Scan for the cell matching the given text and deliver its [x, y] coordinate at center. 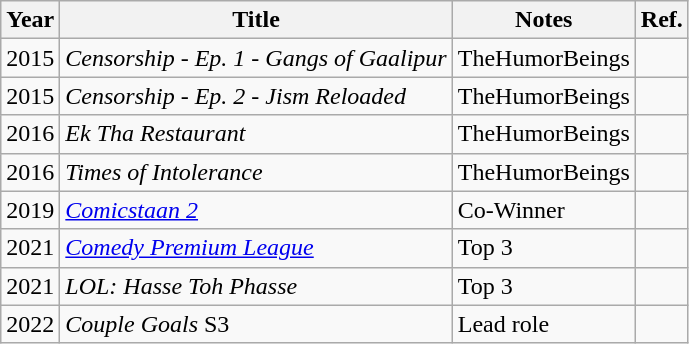
Censorship - Ep. 1 - Gangs of Gaalipur [256, 58]
Times of Intolerance [256, 172]
Comedy Premium League [256, 248]
Couple Goals S3 [256, 324]
Co-Winner [544, 210]
Year [30, 20]
Ref. [662, 20]
2019 [30, 210]
LOL: Hasse Toh Phasse [256, 286]
Ek Tha Restaurant [256, 134]
Lead role [544, 324]
Comicstaan 2 [256, 210]
Notes [544, 20]
Censorship - Ep. 2 - Jism Reloaded [256, 96]
Title [256, 20]
2022 [30, 324]
